Output the (X, Y) coordinate of the center of the cell containing the given text.  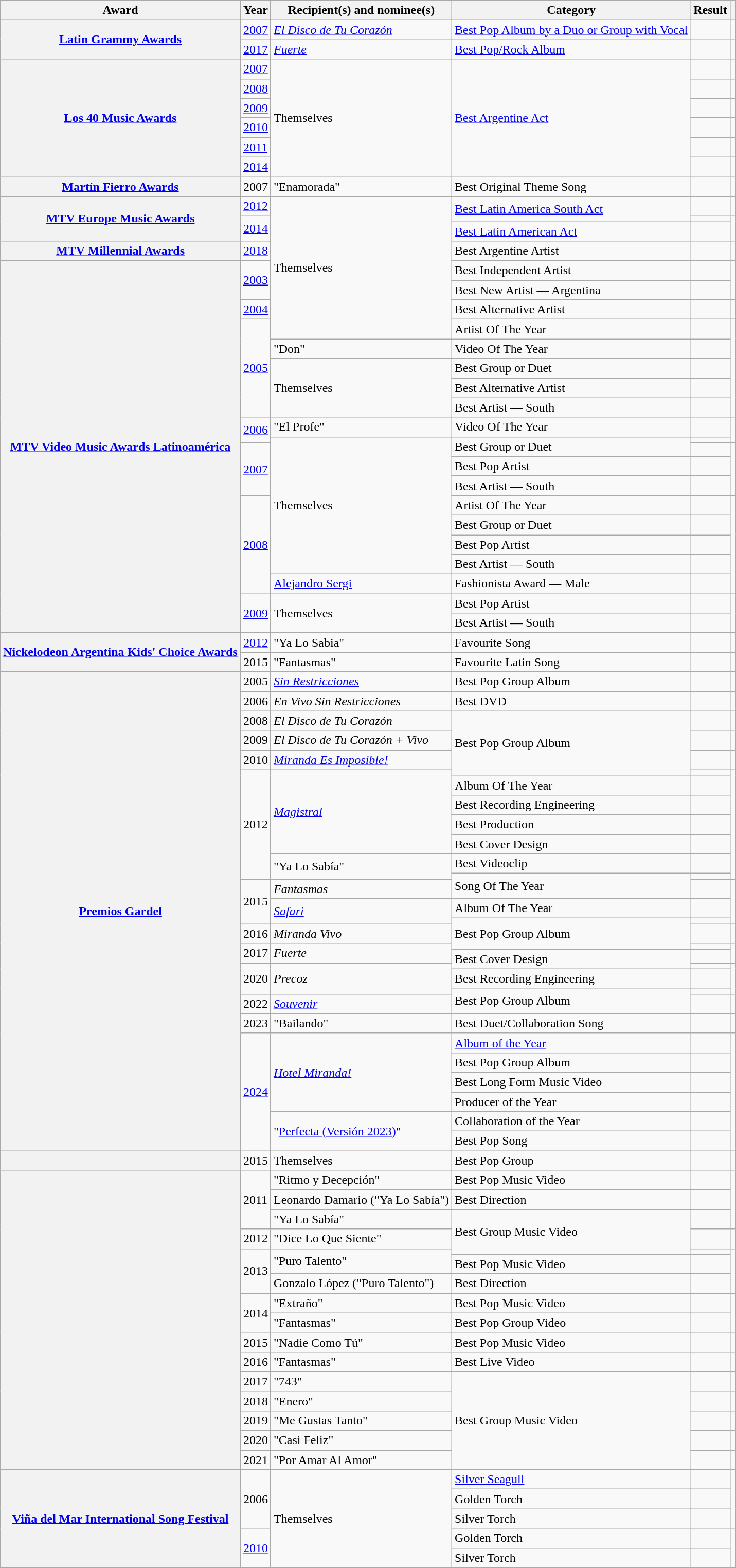
El Disco de Tu Corazón + Vivo (361, 740)
Collaboration of the Year (571, 1121)
Gonzalo López ("Puro Talento") (361, 1284)
2022 (255, 1004)
Nickelodeon Argentina Kids' Choice Awards (120, 652)
MTV Europe Music Awards (120, 218)
Viña del Mar International Song Festival (120, 1519)
Producer of the Year (571, 1101)
Best Long Form Music Video (571, 1082)
"Extraño" (361, 1303)
Best Argentine Act (571, 118)
En Vivo Sin Restricciones (361, 701)
Year (255, 10)
2003 (255, 280)
Miranda Es Imposible! (361, 760)
Best Original Theme Song (571, 186)
Best Latin America South Act (571, 209)
"Ya Lo Sabia" (361, 643)
Best Latin American Act (571, 231)
Sin Restricciones (361, 682)
Los 40 Music Awards (120, 118)
MTV Millennial Awards (120, 251)
"El Profe" (361, 427)
Silver Seagull (571, 1480)
Best Pop Group (571, 1161)
Best Videoclip (571, 864)
Best DVD (571, 701)
Fashionista Award — Male (571, 584)
Favourite Song (571, 643)
Alejandro Sergi (361, 584)
Best Production (571, 824)
Song Of The Year (571, 886)
2013 (255, 1271)
Best Live Video (571, 1362)
Hotel Miranda! (361, 1072)
2021 (255, 1460)
"Enero" (361, 1401)
Best Argentine Artist (571, 251)
Magistral (361, 812)
MTV Video Music Awards Latinoamérica (120, 447)
"Nadie Como Tú" (361, 1342)
Miranda Vivo (361, 934)
2023 (255, 1023)
Safari (361, 912)
Best Pop Group Video (571, 1323)
Album of the Year (571, 1043)
"Perfecta (Versión 2023)" (361, 1131)
Precoz (361, 978)
Premios Gardel (120, 912)
Best Pop Album by a Duo or Group with Vocal (571, 30)
Leonardo Damario ("Ya Lo Sabía") (361, 1200)
"Don" (361, 349)
Recipient(s) and nominee(s) (361, 10)
"Me Gustas Tanto" (361, 1421)
Result (710, 10)
2019 (255, 1421)
Martín Fierro Awards (120, 186)
"Puro Talento" (361, 1261)
"Bailando" (361, 1023)
Best New Artist — Argentina (571, 290)
Category (571, 10)
Favourite Latin Song (571, 662)
Award (120, 10)
Fantasmas (361, 889)
Best Pop Song (571, 1141)
Best Pop/Rock Album (571, 49)
"Casi Feliz" (361, 1440)
"Ritmo y Decepción" (361, 1180)
"Dice Lo Que Siente" (361, 1239)
"Por Amar Al Amor" (361, 1460)
Latin Grammy Awards (120, 40)
2004 (255, 310)
Best Independent Artist (571, 271)
Best Duet/Collaboration Song (571, 1023)
"Enamorada" (361, 186)
Souvenir (361, 1004)
"743" (361, 1381)
2024 (255, 1092)
